Detect which cell encompasses the target text, then output its [X, Y] center coordinate. 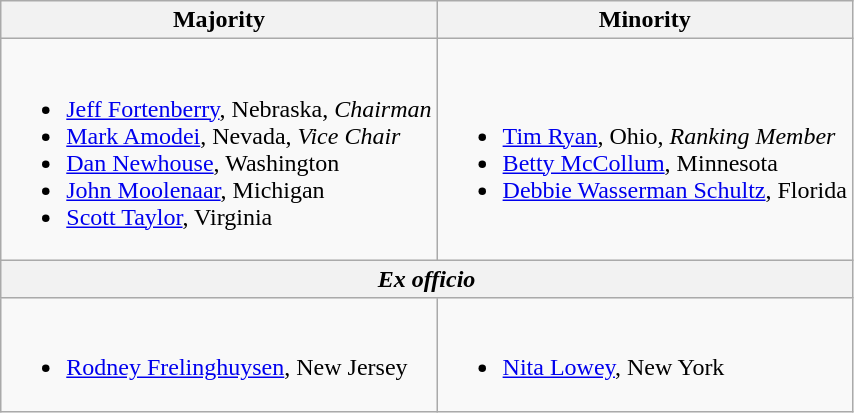
Tim Ryan, Ohio, Ranking MemberBetty McCollum, MinnesotaDebbie Wasserman Schultz, Florida [644, 150]
Rodney Frelinghuysen, New Jersey [219, 354]
Jeff Fortenberry, Nebraska, ChairmanMark Amodei, Nevada, Vice ChairDan Newhouse, WashingtonJohn Moolenaar, MichiganScott Taylor, Virginia [219, 150]
Ex officio [427, 279]
Majority [219, 20]
Nita Lowey, New York [644, 354]
Minority [644, 20]
